Determine the [X, Y] coordinate at the center of the cell enclosing the given text.  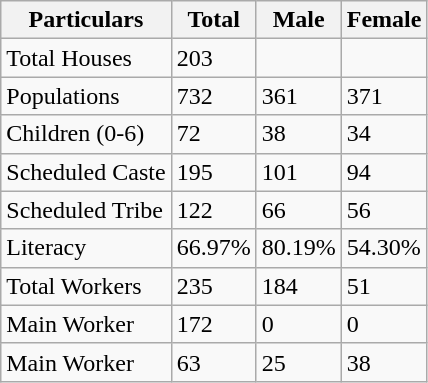
72 [214, 134]
371 [384, 96]
Literacy [86, 248]
Scheduled Tribe [86, 210]
732 [214, 96]
63 [214, 362]
Male [298, 20]
Total Houses [86, 58]
94 [384, 172]
Total [214, 20]
172 [214, 324]
184 [298, 286]
25 [298, 362]
122 [214, 210]
Female [384, 20]
56 [384, 210]
80.19% [298, 248]
Particulars [86, 20]
Scheduled Caste [86, 172]
101 [298, 172]
361 [298, 96]
203 [214, 58]
34 [384, 134]
66.97% [214, 248]
54.30% [384, 248]
Populations [86, 96]
Children (0-6) [86, 134]
Total Workers [86, 286]
235 [214, 286]
51 [384, 286]
195 [214, 172]
66 [298, 210]
